Find where the given text appears and provide that cell's center as (X, Y) coordinate. 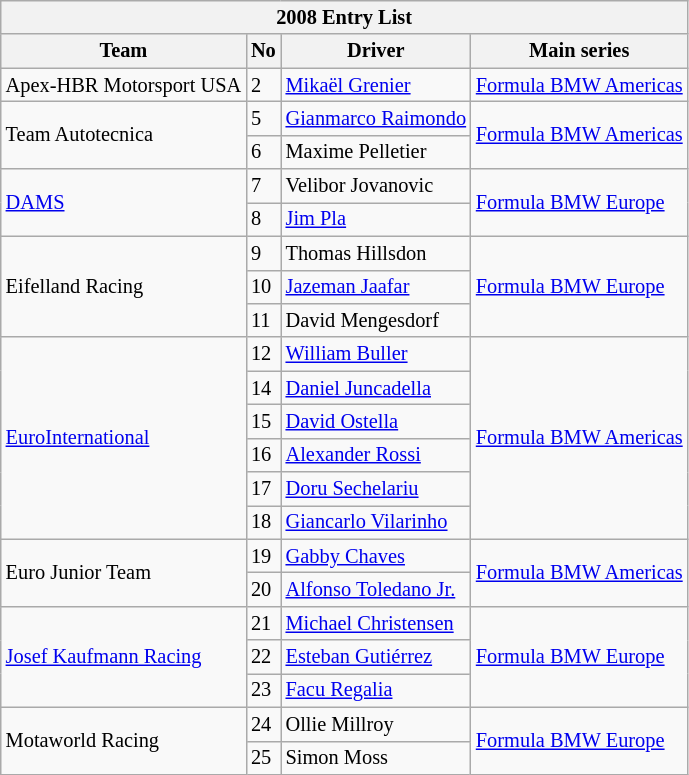
23 (264, 690)
Simon Moss (376, 758)
7 (264, 186)
17 (264, 489)
22 (264, 657)
15 (264, 421)
Jazeman Jaafar (376, 287)
12 (264, 354)
5 (264, 118)
Apex-HBR Motorsport USA (124, 85)
Driver (376, 51)
21 (264, 623)
Ollie Millroy (376, 724)
Team (124, 51)
Alfonso Toledano Jr. (376, 589)
Main series (580, 51)
8 (264, 219)
14 (264, 388)
EuroInternational (124, 438)
Facu Regalia (376, 690)
Gianmarco Raimondo (376, 118)
Daniel Juncadella (376, 388)
William Buller (376, 354)
David Mengesdorf (376, 320)
11 (264, 320)
Esteban Gutiérrez (376, 657)
Eifelland Racing (124, 286)
19 (264, 556)
9 (264, 253)
25 (264, 758)
2008 Entry List (344, 17)
Maxime Pelletier (376, 152)
Motaworld Racing (124, 740)
Michael Christensen (376, 623)
20 (264, 589)
2 (264, 85)
Mikaël Grenier (376, 85)
Josef Kaufmann Racing (124, 656)
Giancarlo Vilarinho (376, 522)
6 (264, 152)
24 (264, 724)
Jim Pla (376, 219)
Gabby Chaves (376, 556)
10 (264, 287)
Velibor Jovanovic (376, 186)
Euro Junior Team (124, 572)
18 (264, 522)
Doru Sechelariu (376, 489)
16 (264, 455)
Team Autotecnica (124, 134)
Alexander Rossi (376, 455)
No (264, 51)
David Ostella (376, 421)
Thomas Hillsdon (376, 253)
DAMS (124, 202)
